From the cell containing the given text, extract its center point as (X, Y) coordinate. 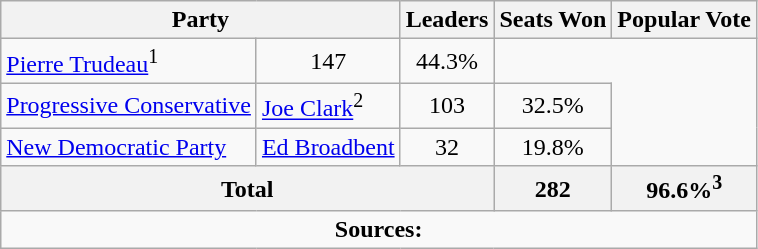
Total (248, 188)
44.3% (447, 62)
Sources: (379, 230)
96.6%3 (684, 188)
Party (200, 20)
32 (447, 147)
Popular Vote (684, 20)
Ed Broadbent (328, 147)
282 (553, 188)
19.8% (553, 147)
Progressive Conservative (129, 106)
New Democratic Party (129, 147)
Seats Won (553, 20)
Pierre Trudeau1 (129, 62)
Leaders (447, 20)
103 (447, 106)
147 (328, 62)
32.5% (553, 106)
Joe Clark2 (328, 106)
